Extract the (x, y) coordinate from the center of the cell holding the provided text.  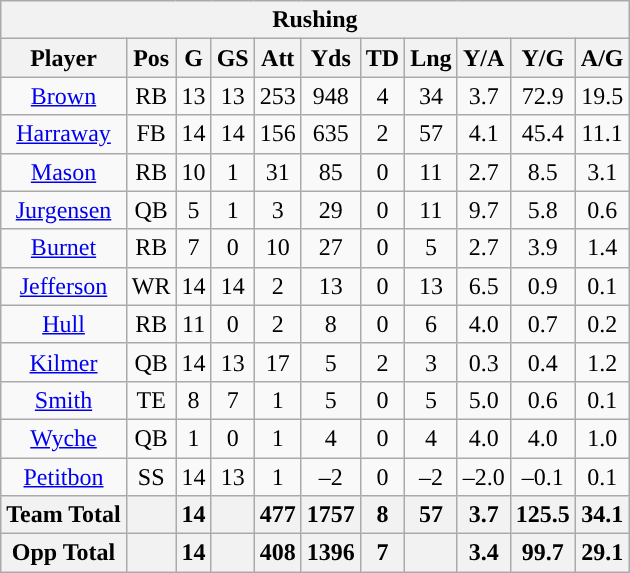
31 (278, 172)
TD (382, 58)
3.9 (542, 248)
Jurgensen (64, 210)
1.0 (602, 438)
0.3 (484, 362)
5.0 (484, 400)
5.8 (542, 210)
29.1 (602, 553)
Lng (431, 58)
72.9 (542, 96)
1.2 (602, 362)
3.4 (484, 553)
Harraway (64, 134)
Team Total (64, 515)
Jefferson (64, 286)
0.2 (602, 324)
A/G (602, 58)
Y/G (542, 58)
8.5 (542, 172)
34.1 (602, 515)
408 (278, 553)
125.5 (542, 515)
Player (64, 58)
SS (151, 477)
Brown (64, 96)
27 (330, 248)
TE (151, 400)
Yds (330, 58)
0.4 (542, 362)
6 (431, 324)
–2.0 (484, 477)
11.1 (602, 134)
FB (151, 134)
156 (278, 134)
WR (151, 286)
948 (330, 96)
0.9 (542, 286)
Smith (64, 400)
3.1 (602, 172)
34 (431, 96)
Att (278, 58)
85 (330, 172)
635 (330, 134)
0.7 (542, 324)
–0.1 (542, 477)
Burnet (64, 248)
Y/A (484, 58)
1757 (330, 515)
253 (278, 96)
Opp Total (64, 553)
6.5 (484, 286)
9.7 (484, 210)
19.5 (602, 96)
Rushing (315, 20)
Hull (64, 324)
GS (232, 58)
99.7 (542, 553)
G (194, 58)
17 (278, 362)
Wyche (64, 438)
45.4 (542, 134)
Kilmer (64, 362)
1396 (330, 553)
1.4 (602, 248)
29 (330, 210)
Petitbon (64, 477)
477 (278, 515)
4.1 (484, 134)
Mason (64, 172)
Pos (151, 58)
